Pinpoint the cell where the given text exists, returning its [X, Y] midpoint coordinate. 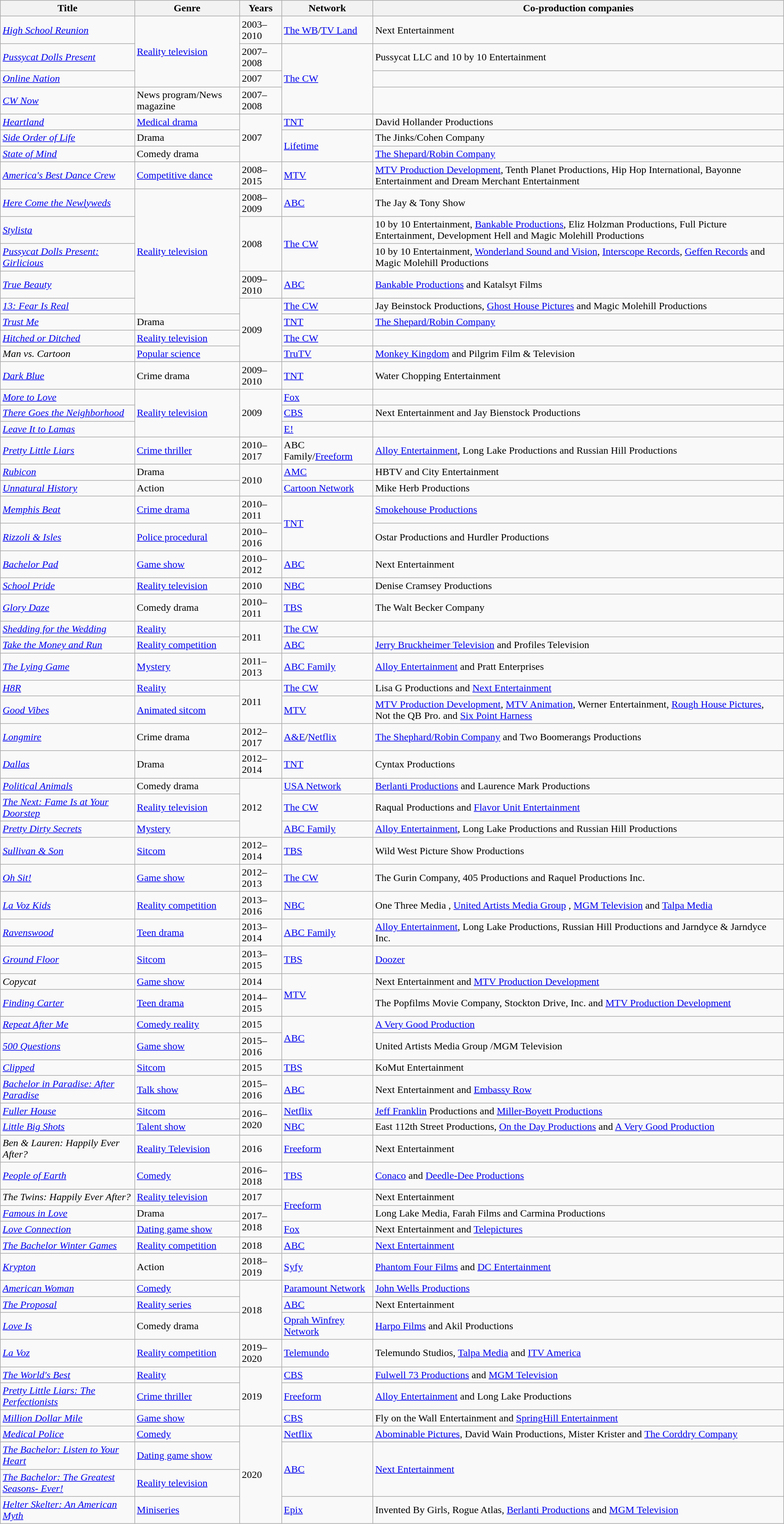
500 Questions [68, 1046]
2008–2009 [260, 203]
The World's Best [68, 1375]
The Shephard/Robin Company and Two Boomerangs Productions [578, 737]
Helter Skelter: An American Myth [68, 1510]
Bachelor Pad [68, 564]
Fly on the Wall Entertainment and SpringHill Entertainment [578, 1418]
2008 [260, 243]
Rubicon [68, 472]
TruTV [327, 354]
Conaco and Deedle-Dee Productions [578, 1175]
Phantom Four Films and DC Entertainment [578, 1267]
Shedding for the Wedding [68, 629]
Ravenswood [68, 932]
Pretty Dirty Secrets [68, 829]
2013–2015 [260, 959]
Man vs. Cartoon [68, 354]
One Three Media , United Artists Media Group , MGM Television and Talpa Media [578, 905]
Million Dollar Mile [68, 1418]
The WB/TV Land [327, 30]
Political Animals [68, 786]
The Twins: Happily Ever After? [68, 1197]
Pretty Little Liars [68, 451]
La Voz [68, 1353]
USA Network [327, 786]
Copycat [68, 982]
Clipped [68, 1068]
The Lying Game [68, 667]
2008–2015 [260, 175]
Title [68, 8]
2017–2018 [260, 1221]
Good Vibes [68, 710]
Telemundo [327, 1353]
Mike Herb Productions [578, 488]
Years [260, 8]
Cyntax Productions [578, 764]
The Jay & Tony Show [578, 203]
HBTV and City Entertainment [578, 472]
2019–2020 [260, 1353]
E! [327, 429]
2003–2010 [260, 30]
Next Entertainment and MTV Production Development [578, 982]
2017 [260, 1197]
The Popfilms Movie Company, Stockton Drive, Inc. and MTV Production Development [578, 1003]
Popular science [187, 354]
The Jinks/Cohen Company [578, 138]
Dallas [68, 764]
MTV Production Development, MTV Animation, Werner Entertainment, Rough House Pictures, Not the QB Pro. and Six Point Harness [578, 710]
10 by 10 Entertainment, Bankable Productions, Eliz Holzman Productions, Full Picture Entertainment, Development Hell and Magic Molehill Productions [578, 230]
Pretty Little Liars: The Perfectionists [68, 1397]
Alloy Entertainment, Long Lake Productions, Russian Hill Productions and Jarndyce & Jarndyce Inc. [578, 932]
AMC [327, 472]
Here Come the Newlyweds [68, 203]
2010–2012 [260, 564]
Love Is [68, 1326]
People of Earth [68, 1175]
KoMut Entertainment [578, 1068]
2012–2017 [260, 737]
2016 [260, 1149]
2016–2018 [260, 1175]
Online Nation [68, 79]
Ground Floor [68, 959]
The Bachelor: Listen to Your Heart [68, 1455]
True Beauty [68, 284]
Reality Television [187, 1149]
Network [327, 8]
Memphis Beat [68, 509]
Lifetime [327, 146]
Raqual Productions and Flavor Unit Entertainment [578, 808]
High School Reunion [68, 30]
Krypton [68, 1267]
Pussycat Dolls Present [68, 57]
Trust Me [68, 322]
Ostar Productions and Hurdler Productions [578, 537]
American Woman [68, 1288]
Pussycat LLC and 10 by 10 Entertainment [578, 57]
2014 [260, 982]
H8R [68, 688]
Ben & Lauren: Happily Ever After? [68, 1149]
Sullivan & Son [68, 850]
The Next: Fame Is at Your Doorstep [68, 808]
East 112th Street Productions, On the Day Productions and A Very Good Production [578, 1127]
2013–2016 [260, 905]
Oh Sit! [68, 878]
Next Entertainment and Embassy Row [578, 1089]
Oprah Winfrey Network [327, 1326]
Next Entertainment and Jay Bienstock Productions [578, 413]
David Hollander Productions [578, 122]
Harpo Films and Akil Productions [578, 1326]
Unnatural History [68, 488]
More to Love [68, 397]
2010–2017 [260, 451]
Water Chopping Entertainment [578, 375]
Famous in Love [68, 1213]
Rizzoli & Isles [68, 537]
A Very Good Production [578, 1025]
The Bachelor Winter Games [68, 1245]
CW Now [68, 101]
2018–2019 [260, 1267]
Comedy reality [187, 1025]
MTV Production Development, Tenth Planet Productions, Hip Hop International, Bayonne Entertainment and Dream Merchant Entertainment [578, 175]
Bankable Productions and Katalsyt Films [578, 284]
10 by 10 Entertainment, Wonderland Sound and Vision, Interscope Records, Geffen Records and Magic Molehill Productions [578, 257]
Miniseries [187, 1510]
Jerry Bruckheimer Television and Profiles Television [578, 645]
Genre [187, 8]
Next Entertainment and Telepictures [578, 1229]
John Wells Productions [578, 1288]
Finding Carter [68, 1003]
Epix [327, 1510]
Stylista [68, 230]
United Artists Media Group /MGM Television [578, 1046]
Leave It to Lamas [68, 429]
2013–2014 [260, 932]
2010–2016 [260, 537]
Berlanti Productions and Laurence Mark Productions [578, 786]
Animated sitcom [187, 710]
Telemundo Studios, Talpa Media and ITV America [578, 1353]
State of Mind [68, 154]
There Goes the Neighborhood [68, 413]
Denise Cramsey Productions [578, 586]
Paramount Network [327, 1288]
Dark Blue [68, 375]
Reality series [187, 1304]
Hitched or Ditched [68, 338]
Talk show [187, 1089]
Take the Money and Run [68, 645]
Little Big Shots [68, 1127]
Monkey Kingdom and Pilgrim Film & Television [578, 354]
Lisa G Productions and Next Entertainment [578, 688]
Side Order of Life [68, 138]
Long Lake Media, Farah Films and Carmina Productions [578, 1213]
Alloy Entertainment and Pratt Enterprises [578, 667]
2012 [260, 808]
Police procedural [187, 537]
Cartoon Network [327, 488]
2011–2013 [260, 667]
Bachelor in Paradise: After Paradise [68, 1089]
Glory Daze [68, 607]
Heartland [68, 122]
School Pride [68, 586]
The Proposal [68, 1304]
2014–2015 [260, 1003]
2012–2013 [260, 878]
Alloy Entertainment and Long Lake Productions [578, 1397]
2019 [260, 1397]
ABC Family/Freeform [327, 451]
The Gurin Company, 405 Productions and Raquel Productions Inc. [578, 878]
Doozer [578, 959]
Pussycat Dolls Present: Girlicious [68, 257]
Syfy [327, 1267]
Abominable Pictures, David Wain Productions, Mister Krister and The Corddry Company [578, 1434]
The Bachelor: The Greatest Seasons- Ever! [68, 1483]
The Walt Becker Company [578, 607]
America's Best Dance Crew [68, 175]
Smokehouse Productions [578, 509]
Medical Police [68, 1434]
Fulwell 73 Productions and MGM Television [578, 1375]
2016–2020 [260, 1119]
Repeat After Me [68, 1025]
Jay Beinstock Productions, Ghost House Pictures and Magic Molehill Productions [578, 306]
Jeff Franklin Productions and Miller-Boyett Productions [578, 1111]
Competitive dance [187, 175]
Medical drama [187, 122]
Wild West Picture Show Productions [578, 850]
2020 [260, 1475]
News program/News magazine [187, 101]
13: Fear Is Real [68, 306]
Co-production companies [578, 8]
A&E/Netflix [327, 737]
La Voz Kids [68, 905]
Love Connection [68, 1229]
Fuller House [68, 1111]
Invented By Girls, Rogue Atlas, Berlanti Productions and MGM Television [578, 1510]
Talent show [187, 1127]
Longmire [68, 737]
